Capture the cell that displays the provided text and extract its (X, Y) central coordinate. 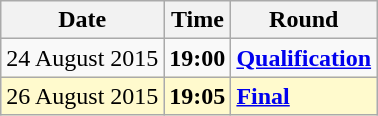
Date (82, 20)
Final (304, 96)
26 August 2015 (82, 96)
19:05 (198, 96)
Qualification (304, 58)
19:00 (198, 58)
Round (304, 20)
24 August 2015 (82, 58)
Time (198, 20)
